Capture the cell that displays the provided text and extract its (X, Y) central coordinate. 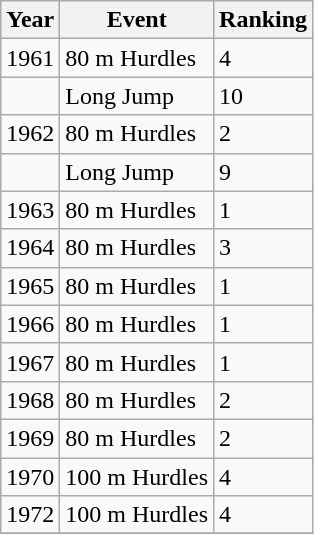
1962 (30, 134)
1969 (30, 438)
1961 (30, 58)
1967 (30, 362)
10 (264, 96)
1970 (30, 477)
1972 (30, 515)
1963 (30, 210)
Ranking (264, 20)
1966 (30, 324)
1965 (30, 286)
Event (137, 20)
9 (264, 172)
Year (30, 20)
3 (264, 248)
1968 (30, 400)
1964 (30, 248)
